Return the [X, Y] coordinate for the center point of the cell that contains the specified text.  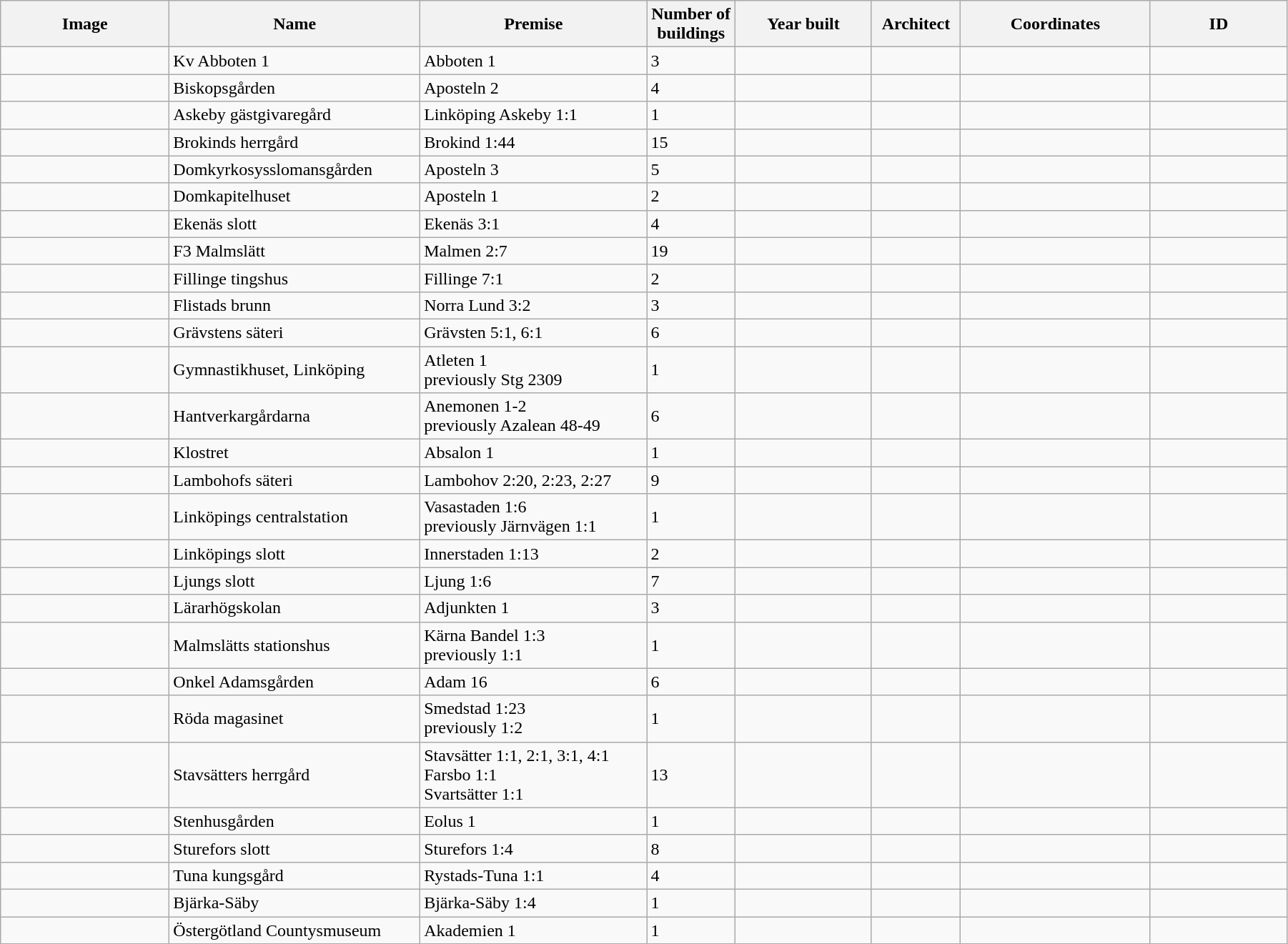
Brokinds herrgård [294, 142]
Klostret [294, 453]
Fillinge tingshus [294, 278]
Adam 16 [533, 682]
Onkel Adamsgården [294, 682]
Fillinge 7:1 [533, 278]
Stavsätter 1:1, 2:1, 3:1, 4:1Farsbo 1:1Svartsätter 1:1 [533, 775]
Smedstad 1:23previously 1:2 [533, 719]
F3 Malmslätt [294, 251]
Röda magasinet [294, 719]
Askeby gästgivaregård [294, 115]
Coordinates [1055, 24]
Lambohov 2:20, 2:23, 2:27 [533, 480]
Aposteln 2 [533, 88]
Malmen 2:7 [533, 251]
5 [691, 169]
Lärarhögskolan [294, 608]
Kv Abboten 1 [294, 61]
Tuna kungsgård [294, 875]
9 [691, 480]
Abboten 1 [533, 61]
Ljungs slott [294, 581]
Östergötland Countysmuseum [294, 930]
Kärna Bandel 1:3previously 1:1 [533, 645]
13 [691, 775]
Sturefors 1:4 [533, 848]
ID [1218, 24]
Adjunkten 1 [533, 608]
Linköpings slott [294, 554]
Norra Lund 3:2 [533, 305]
Image [85, 24]
Biskopsgården [294, 88]
Name [294, 24]
Domkyrkosysslomansgården [294, 169]
Stavsätters herrgård [294, 775]
Bjärka-Säby 1:4 [533, 903]
19 [691, 251]
Eolus 1 [533, 821]
Vasastaden 1:6previously Järnvägen 1:1 [533, 517]
Flistads brunn [294, 305]
Rystads-Tuna 1:1 [533, 875]
Ljung 1:6 [533, 581]
Sturefors slott [294, 848]
Atleten 1previously Stg 2309 [533, 369]
Linköpings centralstation [294, 517]
7 [691, 581]
Domkapitelhuset [294, 197]
Akademien 1 [533, 930]
Anemonen 1-2previously Azalean 48-49 [533, 416]
Absalon 1 [533, 453]
Architect [916, 24]
Aposteln 1 [533, 197]
Hantverkargårdarna [294, 416]
Grävstens säteri [294, 332]
Bjärka-Säby [294, 903]
Gymnastikhuset, Linköping [294, 369]
Lambohofs säteri [294, 480]
15 [691, 142]
Ekenäs 3:1 [533, 224]
Innerstaden 1:13 [533, 554]
Ekenäs slott [294, 224]
Year built [803, 24]
Premise [533, 24]
Grävsten 5:1, 6:1 [533, 332]
Stenhusgården [294, 821]
Aposteln 3 [533, 169]
Linköping Askeby 1:1 [533, 115]
Malmslätts stationshus [294, 645]
Brokind 1:44 [533, 142]
Number ofbuildings [691, 24]
8 [691, 848]
